Provide the [X, Y] coordinate of the cell's center where the given text is located.  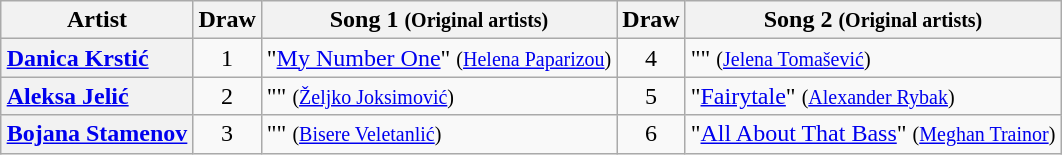
Song 1 (Original artists) [439, 20]
3 [227, 134]
"Fairytale" (Alexander Rybak) [873, 96]
5 [651, 96]
Danica Krstić [97, 58]
Aleksa Jelić [97, 96]
1 [227, 58]
"All About That Bass" (Meghan Trainor) [873, 134]
6 [651, 134]
Bojana Stamenov [97, 134]
"" (Željko Joksimović) [439, 96]
Artist [97, 20]
"" (Bisere Veletanlić) [439, 134]
"My Number One" (Helena Paparizou) [439, 58]
Song 2 (Original artists) [873, 20]
2 [227, 96]
4 [651, 58]
"" (Jelena Tomašević) [873, 58]
